Detect which cell encompasses the target text, then output its (X, Y) center coordinate. 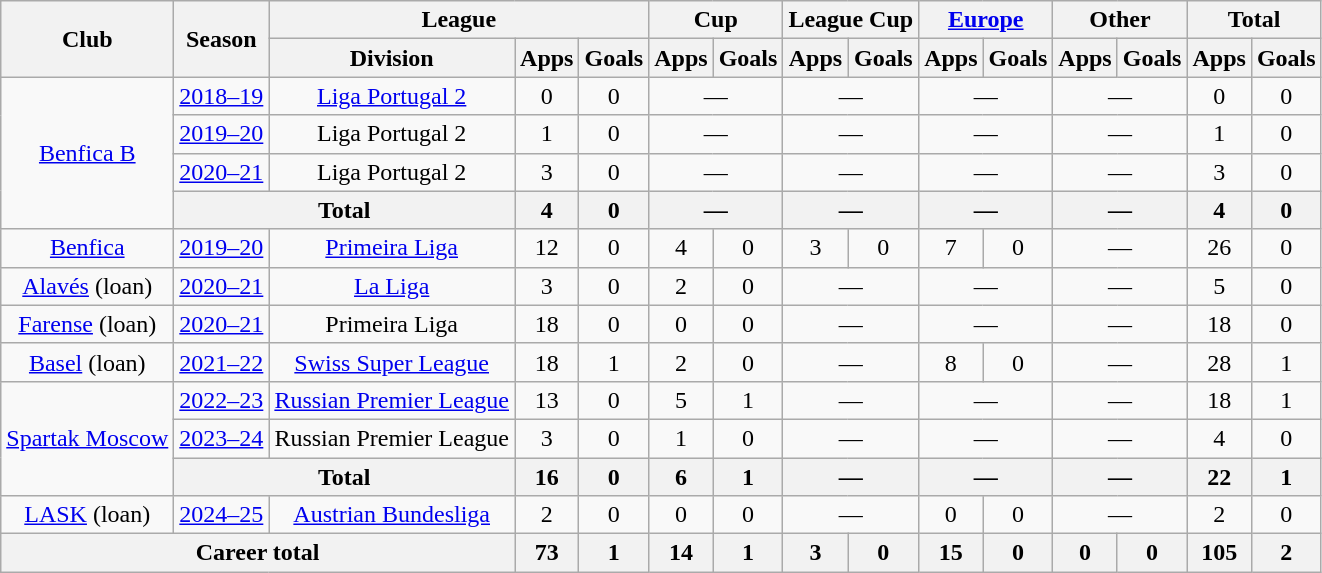
LASK (loan) (88, 515)
2021–22 (222, 362)
22 (1219, 477)
105 (1219, 553)
Club (88, 39)
2018–19 (222, 96)
Alavés (loan) (88, 286)
16 (547, 477)
Austrian Bundesliga (392, 515)
Season (222, 39)
26 (1219, 248)
15 (951, 553)
Other (1120, 20)
14 (681, 553)
Europe (986, 20)
Farense (loan) (88, 324)
8 (951, 362)
Swiss Super League (392, 362)
7 (951, 248)
13 (547, 400)
Basel (loan) (88, 362)
League (459, 20)
12 (547, 248)
28 (1219, 362)
League Cup (851, 20)
La Liga (392, 286)
Benfica B (88, 153)
Career total (258, 553)
Cup (716, 20)
2022–23 (222, 400)
2023–24 (222, 438)
6 (681, 477)
2024–25 (222, 515)
Division (392, 58)
Spartak Moscow (88, 438)
73 (547, 553)
Benfica (88, 248)
